Find where the given text appears and provide that cell's center as (X, Y) coordinate. 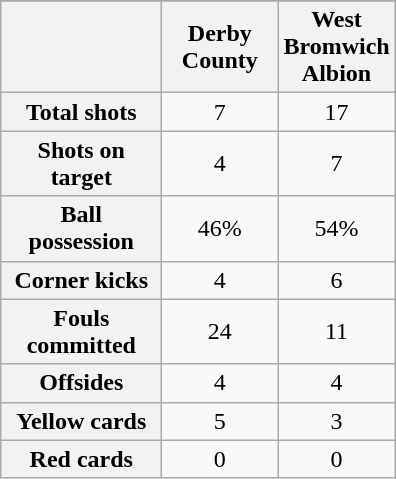
11 (336, 332)
Fouls committed (82, 332)
Offsides (82, 383)
3 (336, 421)
6 (336, 280)
Corner kicks (82, 280)
54% (336, 228)
24 (220, 332)
Yellow cards (82, 421)
West Bromwich Albion (336, 47)
Total shots (82, 112)
5 (220, 421)
17 (336, 112)
Shots on target (82, 164)
Red cards (82, 459)
Ball possession (82, 228)
Derby County (220, 47)
46% (220, 228)
